Find where the given text appears and provide that cell's center as (x, y) coordinate. 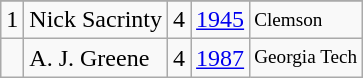
Nick Sacrinty (96, 20)
1987 (220, 58)
A. J. Greene (96, 58)
Clemson (306, 20)
1945 (220, 20)
1 (12, 20)
Georgia Tech (306, 58)
